Identify which cell holds the provided text, then report its [X, Y] central coordinate. 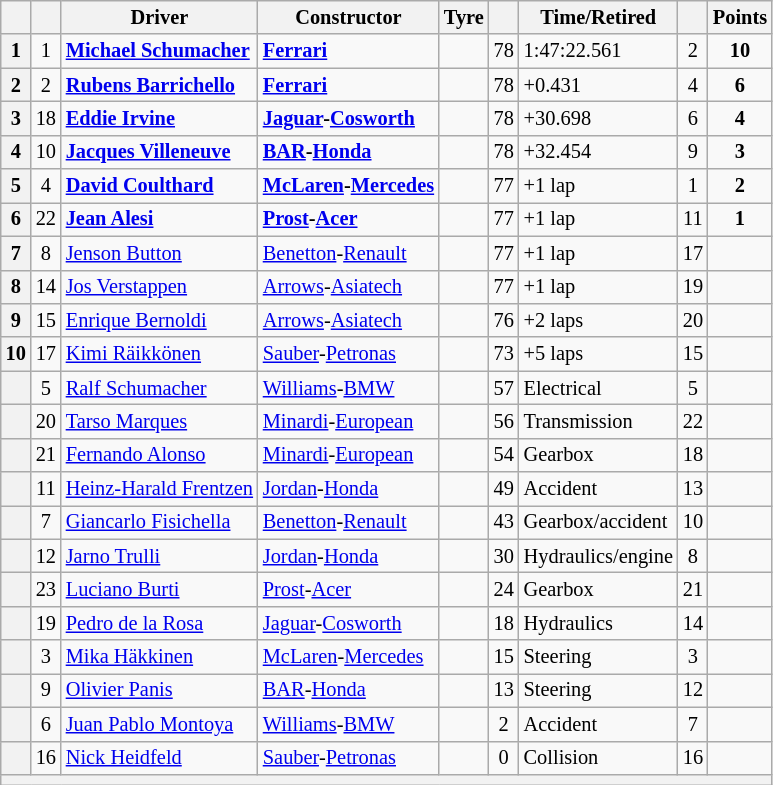
+30.698 [598, 118]
Jean Alesi [160, 219]
24 [504, 589]
Rubens Barrichello [160, 85]
Luciano Burti [160, 589]
Jenson Button [160, 253]
30 [504, 556]
1:47:22.561 [598, 51]
0 [504, 758]
54 [504, 455]
Gearbox/accident [598, 522]
Driver [160, 17]
Time/Retired [598, 17]
Giancarlo Fisichella [160, 522]
+5 laps [598, 354]
Enrique Bernoldi [160, 320]
Nick Heidfeld [160, 758]
+0.431 [598, 85]
David Coulthard [160, 186]
Eddie Irvine [160, 118]
+32.454 [598, 152]
Fernando Alonso [160, 455]
Constructor [348, 17]
23 [46, 589]
Michael Schumacher [160, 51]
Ralf Schumacher [160, 388]
Kimi Räikkönen [160, 354]
Mika Häkkinen [160, 657]
Jos Verstappen [160, 287]
Heinz-Harald Frentzen [160, 489]
73 [504, 354]
76 [504, 320]
43 [504, 522]
Transmission [598, 421]
Juan Pablo Montoya [160, 724]
49 [504, 489]
Pedro de la Rosa [160, 623]
Jarno Trulli [160, 556]
+2 laps [598, 320]
Jacques Villeneuve [160, 152]
56 [504, 421]
Hydraulics/engine [598, 556]
57 [504, 388]
Points [740, 17]
Hydraulics [598, 623]
Collision [598, 758]
Olivier Panis [160, 690]
Tyre [464, 17]
Electrical [598, 388]
Tarso Marques [160, 421]
